Search for the cell housing the specified text and yield its [x, y] center coordinate. 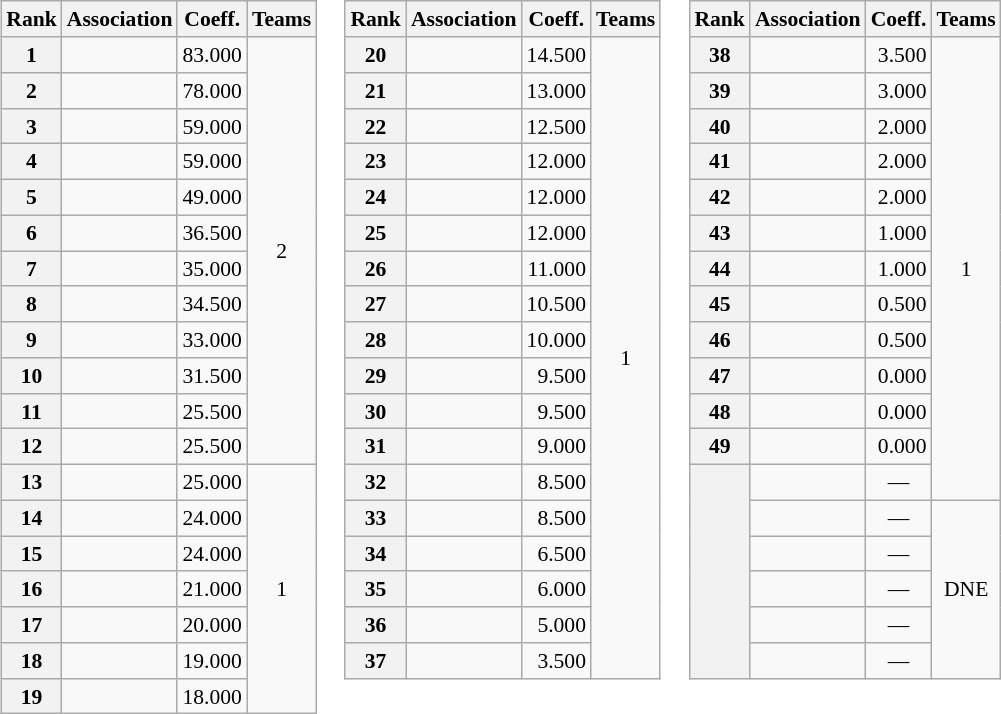
46 [720, 340]
14.500 [556, 55]
31 [376, 447]
11 [32, 411]
5 [32, 197]
10.500 [556, 304]
10 [32, 376]
37 [376, 661]
49.000 [212, 197]
22 [376, 126]
7 [32, 269]
11.000 [556, 269]
6.000 [556, 589]
45 [720, 304]
19.000 [212, 661]
8 [32, 304]
4 [32, 162]
39 [720, 91]
27 [376, 304]
41 [720, 162]
19 [32, 696]
6.500 [556, 554]
36 [376, 625]
18 [32, 661]
36.500 [212, 233]
16 [32, 589]
35.000 [212, 269]
83.000 [212, 55]
35 [376, 589]
5.000 [556, 625]
40 [720, 126]
21 [376, 91]
17 [32, 625]
38 [720, 55]
34.500 [212, 304]
15 [32, 554]
34 [376, 554]
14 [32, 518]
25 [376, 233]
24 [376, 197]
31.500 [212, 376]
78.000 [212, 91]
33 [376, 518]
44 [720, 269]
3 [32, 126]
13 [32, 482]
29 [376, 376]
9 [32, 340]
12 [32, 447]
18.000 [212, 696]
20.000 [212, 625]
49 [720, 447]
48 [720, 411]
26 [376, 269]
9.000 [556, 447]
25.000 [212, 482]
47 [720, 376]
20 [376, 55]
32 [376, 482]
23 [376, 162]
30 [376, 411]
12.500 [556, 126]
21.000 [212, 589]
13.000 [556, 91]
28 [376, 340]
43 [720, 233]
42 [720, 197]
10.000 [556, 340]
3.000 [899, 91]
DNE [966, 589]
6 [32, 233]
33.000 [212, 340]
